Capture the cell that displays the provided text and extract its [X, Y] central coordinate. 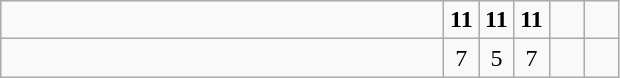
5 [496, 58]
